Scan for the cell matching the given text and deliver its (X, Y) coordinate at center. 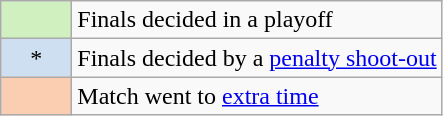
Match went to extra time (257, 96)
* (36, 58)
Finals decided in a playoff (257, 20)
Finals decided by a penalty shoot-out (257, 58)
